Determine the (X, Y) coordinate at the center of the cell enclosing the given text.  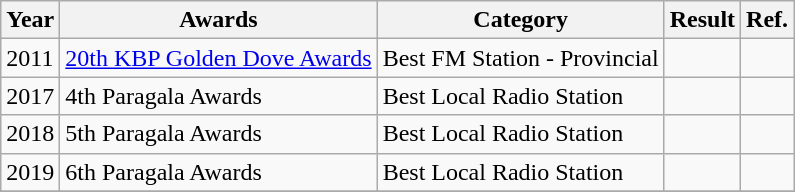
20th KBP Golden Dove Awards (218, 58)
6th Paragala Awards (218, 172)
4th Paragala Awards (218, 96)
Result (702, 20)
Best FM Station - Provincial (520, 58)
Category (520, 20)
2017 (30, 96)
5th Paragala Awards (218, 134)
2019 (30, 172)
Ref. (768, 20)
2011 (30, 58)
2018 (30, 134)
Year (30, 20)
Awards (218, 20)
